Return [X, Y] of the center of cell containing provided text 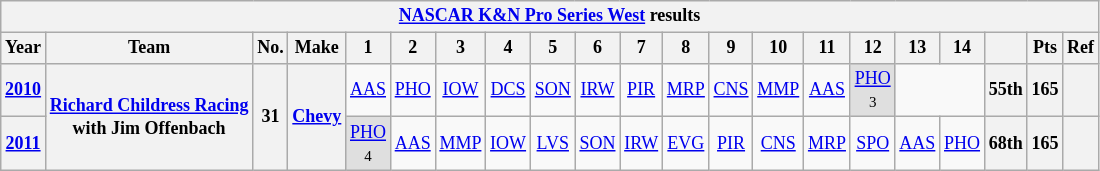
5 [552, 48]
Make [317, 48]
3 [460, 48]
Richard Childress Racing with Jim Offenbach [148, 116]
NASCAR K&N Pro Series West results [550, 16]
Team [148, 48]
13 [918, 48]
Ref [1081, 48]
9 [731, 48]
31 [270, 116]
SPO [872, 144]
12 [872, 48]
PHO3 [872, 90]
7 [642, 48]
10 [778, 48]
6 [598, 48]
PHO4 [368, 144]
2010 [24, 90]
No. [270, 48]
2011 [24, 144]
LVS [552, 144]
55th [1006, 90]
4 [508, 48]
Pts [1045, 48]
14 [962, 48]
1 [368, 48]
Year [24, 48]
Chevy [317, 116]
2 [412, 48]
68th [1006, 144]
11 [828, 48]
EVG [686, 144]
DCS [508, 90]
8 [686, 48]
